Locate the cell with the specified text and output its (x, y) center coordinate. 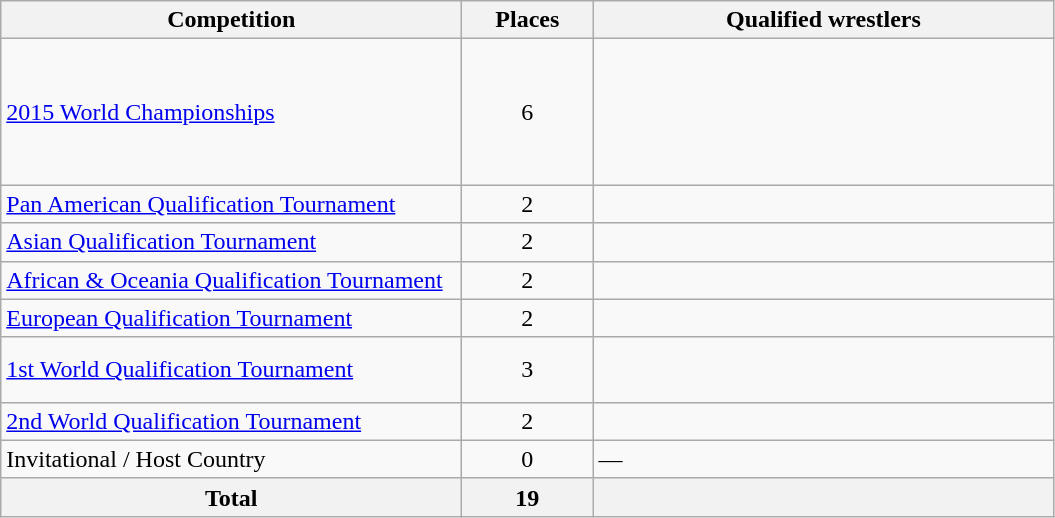
Competition (232, 20)
Total (232, 497)
Invitational / Host Country (232, 459)
6 (528, 112)
19 (528, 497)
Asian Qualification Tournament (232, 242)
0 (528, 459)
2nd World Qualification Tournament (232, 421)
1st World Qualification Tournament (232, 370)
3 (528, 370)
— (824, 459)
European Qualification Tournament (232, 318)
Pan American Qualification Tournament (232, 204)
2015 World Championships (232, 112)
African & Oceania Qualification Tournament (232, 280)
Qualified wrestlers (824, 20)
Places (528, 20)
